Return (x, y) of the center of cell containing provided text 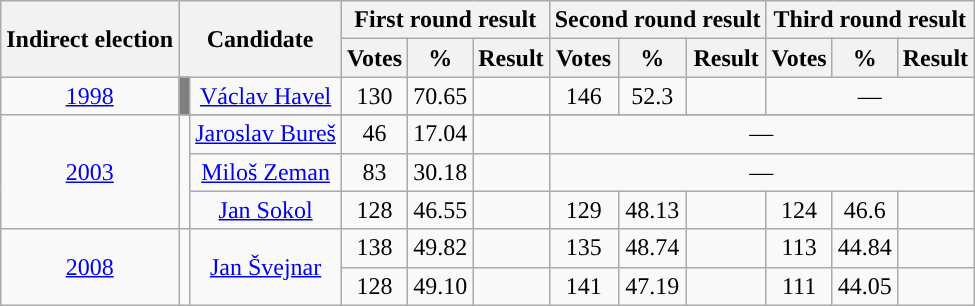
Václav Havel (266, 96)
First round result (445, 20)
Indirect election (90, 39)
129 (584, 210)
1998 (90, 96)
Second round result (658, 20)
111 (799, 286)
Third round result (870, 20)
2008 (90, 267)
Miloš Zeman (266, 172)
49.10 (440, 286)
44.84 (864, 248)
83 (374, 172)
124 (799, 210)
44.05 (864, 286)
46.6 (864, 210)
17.04 (440, 134)
47.19 (652, 286)
70.65 (440, 96)
2003 (90, 172)
30.18 (440, 172)
46.55 (440, 210)
48.74 (652, 248)
49.82 (440, 248)
135 (584, 248)
146 (584, 96)
Jaroslav Bureš (266, 134)
48.13 (652, 210)
52.3 (652, 96)
Jan Švejnar (266, 267)
113 (799, 248)
138 (374, 248)
130 (374, 96)
46 (374, 134)
Candidate (260, 39)
Jan Sokol (266, 210)
141 (584, 286)
